Identify which cell holds the provided text, then report its (X, Y) central coordinate. 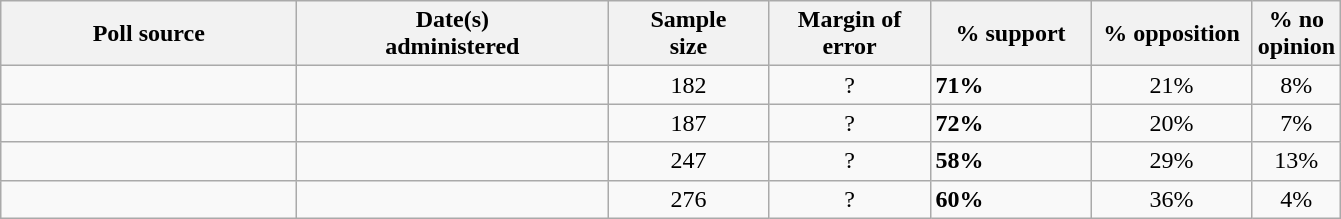
36% (1172, 199)
Samplesize (688, 34)
% no opinion (1296, 34)
60% (1010, 199)
Poll source (149, 34)
% opposition (1172, 34)
8% (1296, 85)
71% (1010, 85)
20% (1172, 123)
276 (688, 199)
Date(s)administered (452, 34)
187 (688, 123)
7% (1296, 123)
13% (1296, 161)
29% (1172, 161)
247 (688, 161)
182 (688, 85)
Margin oferror (850, 34)
% support (1010, 34)
72% (1010, 123)
4% (1296, 199)
21% (1172, 85)
58% (1010, 161)
